From the cell containing the given text, extract its center point as (x, y) coordinate. 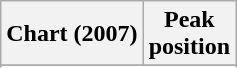
Chart (2007) (72, 34)
Peakposition (189, 34)
